Output the (X, Y) coordinate of the center of the cell containing the given text.  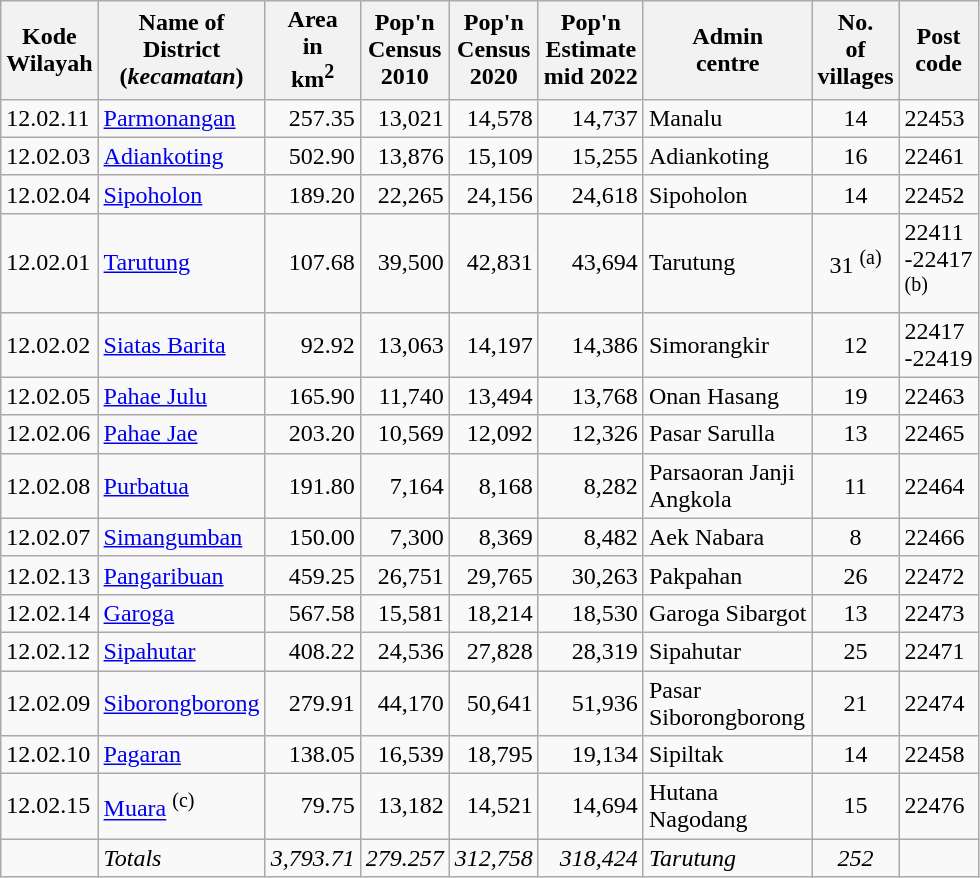
12,092 (494, 434)
Simangumban (182, 537)
22476 (938, 806)
8,369 (494, 537)
13,768 (590, 396)
Pakpahan (728, 575)
43,694 (590, 262)
Muara (c) (182, 806)
Sipiltak (728, 755)
567.58 (312, 613)
7,164 (404, 486)
No.ofvillages (856, 50)
10,569 (404, 434)
Siatas Barita (182, 344)
19,134 (590, 755)
22461 (938, 156)
14,197 (494, 344)
15,109 (494, 156)
189.20 (312, 194)
8,168 (494, 486)
3,793.71 (312, 858)
16,539 (404, 755)
27,828 (494, 651)
22463 (938, 396)
26 (856, 575)
42,831 (494, 262)
12.02.11 (50, 118)
15,255 (590, 156)
21 (856, 704)
31 (a) (856, 262)
Name ofDistrict(kecamatan) (182, 50)
14,737 (590, 118)
Purbatua (182, 486)
92.92 (312, 344)
13,876 (404, 156)
12.02.03 (50, 156)
12.02.08 (50, 486)
15 (856, 806)
Totals (182, 858)
12.02.12 (50, 651)
50,641 (494, 704)
29,765 (494, 575)
15,581 (404, 613)
Pahae Julu (182, 396)
13,494 (494, 396)
22411-22417 (b) (938, 262)
22417-22419 (938, 344)
408.22 (312, 651)
22472 (938, 575)
12 (856, 344)
Simorangkir (728, 344)
11 (856, 486)
18,530 (590, 613)
51,936 (590, 704)
279.257 (404, 858)
459.25 (312, 575)
Pop'nEstimatemid 2022 (590, 50)
30,263 (590, 575)
Areain km2 (312, 50)
150.00 (312, 537)
8,282 (590, 486)
165.90 (312, 396)
22474 (938, 704)
Garoga Sibargot (728, 613)
107.68 (312, 262)
13,021 (404, 118)
12.02.06 (50, 434)
7,300 (404, 537)
Parmonangan (182, 118)
25 (856, 651)
8 (856, 537)
22471 (938, 651)
22453 (938, 118)
Pop'nCensus2020 (494, 50)
Pasar Siborongborong (728, 704)
138.05 (312, 755)
12,326 (590, 434)
12.02.01 (50, 262)
12.02.02 (50, 344)
13,182 (404, 806)
312,758 (494, 858)
14,578 (494, 118)
Parsaoran Janji Angkola (728, 486)
16 (856, 156)
502.90 (312, 156)
Pagaran (182, 755)
24,618 (590, 194)
14,694 (590, 806)
Manalu (728, 118)
252 (856, 858)
13,063 (404, 344)
26,751 (404, 575)
14,521 (494, 806)
12.02.13 (50, 575)
24,536 (404, 651)
Pangaribuan (182, 575)
Postcode (938, 50)
8,482 (590, 537)
22458 (938, 755)
11,740 (404, 396)
22464 (938, 486)
12.02.10 (50, 755)
318,424 (590, 858)
14,386 (590, 344)
44,170 (404, 704)
22473 (938, 613)
12.02.09 (50, 704)
22,265 (404, 194)
191.80 (312, 486)
Garoga (182, 613)
79.75 (312, 806)
22465 (938, 434)
Hutana Nagodang (728, 806)
12.02.05 (50, 396)
39,500 (404, 262)
Pahae Jae (182, 434)
18,795 (494, 755)
Aek Nabara (728, 537)
Pop'nCensus2010 (404, 50)
19 (856, 396)
279.91 (312, 704)
12.02.15 (50, 806)
22466 (938, 537)
Admincentre (728, 50)
Onan Hasang (728, 396)
18,214 (494, 613)
28,319 (590, 651)
12.02.14 (50, 613)
22452 (938, 194)
257.35 (312, 118)
Pasar Sarulla (728, 434)
Siborongborong (182, 704)
Kode Wilayah (50, 50)
24,156 (494, 194)
12.02.04 (50, 194)
203.20 (312, 434)
12.02.07 (50, 537)
